Find where the given text appears and provide that cell's center as [X, Y] coordinate. 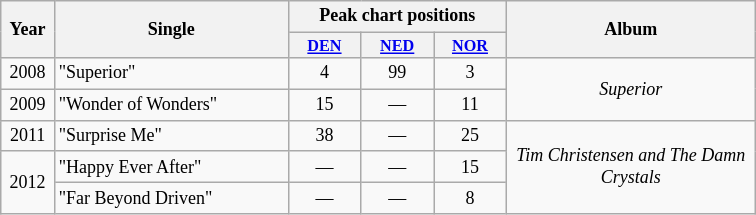
2008 [28, 74]
25 [470, 136]
38 [324, 136]
NED [398, 45]
Superior [630, 89]
11 [470, 104]
"Surprise Me" [171, 136]
DEN [324, 45]
"Superior" [171, 74]
3 [470, 74]
2012 [28, 182]
99 [398, 74]
2011 [28, 136]
Album [630, 30]
Peak chart positions [397, 16]
4 [324, 74]
Year [28, 30]
"Wonder of Wonders" [171, 104]
NOR [470, 45]
8 [470, 198]
2009 [28, 104]
"Happy Ever After" [171, 166]
Single [171, 30]
Tim Christensen and The Damn Crystals [630, 167]
"Far Beyond Driven" [171, 198]
